Search for the cell housing the specified text and yield its (x, y) center coordinate. 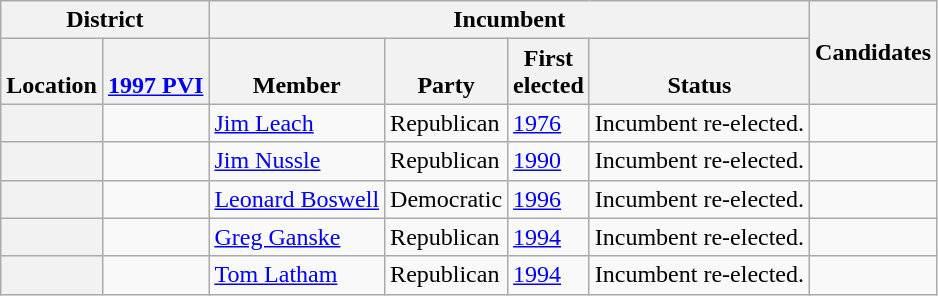
Greg Ganske (297, 237)
Tom Latham (297, 275)
Firstelected (549, 72)
Status (699, 72)
1997 PVI (155, 72)
Member (297, 72)
Party (446, 72)
Jim Nussle (297, 161)
Leonard Boswell (297, 199)
Incumbent (510, 20)
Location (52, 72)
1976 (549, 123)
Democratic (446, 199)
District (105, 20)
1990 (549, 161)
1996 (549, 199)
Candidates (874, 52)
Jim Leach (297, 123)
